Output the [X, Y] coordinate of the center of the cell containing the given text.  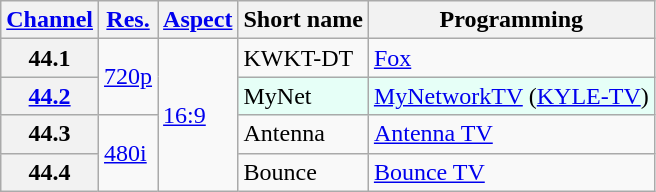
Fox [511, 58]
MyNetworkTV (KYLE-TV) [511, 96]
Antenna [303, 134]
Channel [50, 20]
44.4 [50, 172]
Aspect [198, 20]
720p [128, 77]
44.1 [50, 58]
MyNet [303, 96]
44.3 [50, 134]
16:9 [198, 115]
Bounce [303, 172]
Short name [303, 20]
Res. [128, 20]
Antenna TV [511, 134]
Bounce TV [511, 172]
44.2 [50, 96]
KWKT-DT [303, 58]
480i [128, 153]
Programming [511, 20]
